Scan for the cell matching the given text and deliver its (x, y) coordinate at center. 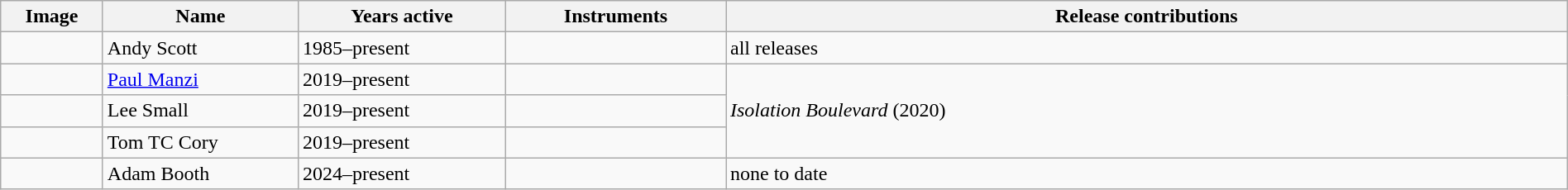
Tom TC Cory (200, 142)
2024–present (402, 173)
Years active (402, 17)
1985–present (402, 48)
Paul Manzi (200, 79)
Image (52, 17)
Isolation Boulevard (2020) (1147, 111)
none to date (1147, 173)
Andy Scott (200, 48)
Lee Small (200, 111)
Name (200, 17)
Release contributions (1147, 17)
all releases (1147, 48)
Adam Booth (200, 173)
Instruments (615, 17)
